Locate the cell with the specified text and output its (x, y) center coordinate. 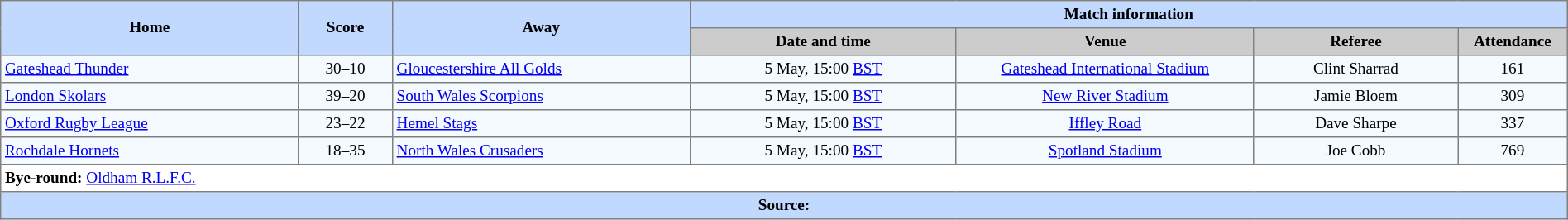
Venue (1105, 41)
337 (1513, 124)
Dave Sharpe (1355, 124)
18–35 (346, 151)
Match information (1128, 15)
North Wales Crusaders (541, 151)
Date and time (823, 41)
Jamie Bloem (1355, 96)
South Wales Scorpions (541, 96)
Home (150, 28)
Hemel Stags (541, 124)
161 (1513, 69)
Clint Sharrad (1355, 69)
Oxford Rugby League (150, 124)
Rochdale Hornets (150, 151)
Away (541, 28)
Iffley Road (1105, 124)
Bye-round: Oldham R.L.F.C. (784, 179)
769 (1513, 151)
Gateshead Thunder (150, 69)
23–22 (346, 124)
London Skolars (150, 96)
Source: (784, 205)
309 (1513, 96)
39–20 (346, 96)
Joe Cobb (1355, 151)
Gateshead International Stadium (1105, 69)
30–10 (346, 69)
Score (346, 28)
Gloucestershire All Golds (541, 69)
Spotland Stadium (1105, 151)
Attendance (1513, 41)
Referee (1355, 41)
New River Stadium (1105, 96)
